Provide the (x, y) coordinate of the cell's center where the given text is located.  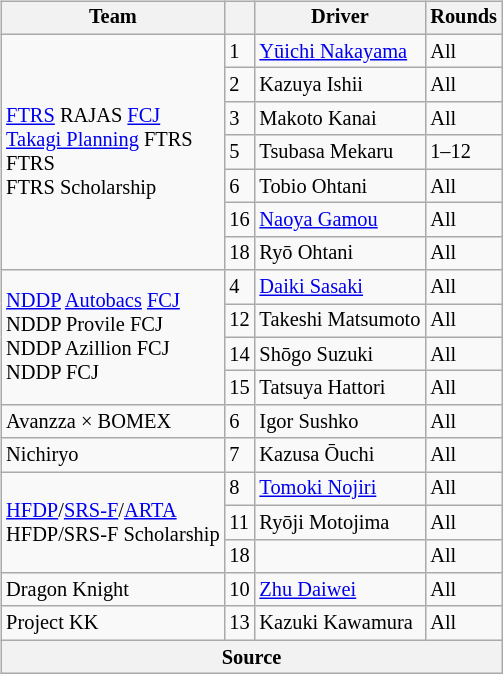
5 (239, 152)
2 (239, 85)
Source (252, 657)
Rounds (464, 18)
12 (239, 321)
14 (239, 354)
Project KK (112, 623)
Makoto Kanai (340, 119)
Tsubasa Mekaru (340, 152)
11 (239, 522)
FTRS RAJAS FCJTakagi Planning FTRSFTRS FTRS Scholarship (112, 152)
3 (239, 119)
Tomoki Nojiri (340, 489)
Kazuya Ishii (340, 85)
Nichiryo (112, 455)
16 (239, 220)
NDDP Autobacs FCJNDDP Provile FCJNDDP Azillion FCJNDDP FCJ (112, 338)
Yūichi Nakayama (340, 51)
Ryōji Motojima (340, 522)
8 (239, 489)
Takeshi Matsumoto (340, 321)
Avanzza × BOMEX (112, 422)
HFDP/SRS-F/ARTAHFDP/SRS-F Scholarship (112, 522)
Shōgo Suzuki (340, 354)
Tatsuya Hattori (340, 388)
15 (239, 388)
Team (112, 18)
10 (239, 590)
4 (239, 287)
1 (239, 51)
Tobio Ohtani (340, 186)
13 (239, 623)
7 (239, 455)
1–12 (464, 152)
Zhu Daiwei (340, 590)
Dragon Knight (112, 590)
Kazusa Ōuchi (340, 455)
Daiki Sasaki (340, 287)
Igor Sushko (340, 422)
Ryō Ohtani (340, 253)
Kazuki Kawamura (340, 623)
Naoya Gamou (340, 220)
Driver (340, 18)
